Pinpoint the cell where the given text exists, returning its (X, Y) midpoint coordinate. 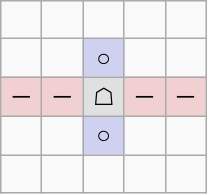
☖ (104, 97)
